Pinpoint the cell where the given text exists, returning its [X, Y] midpoint coordinate. 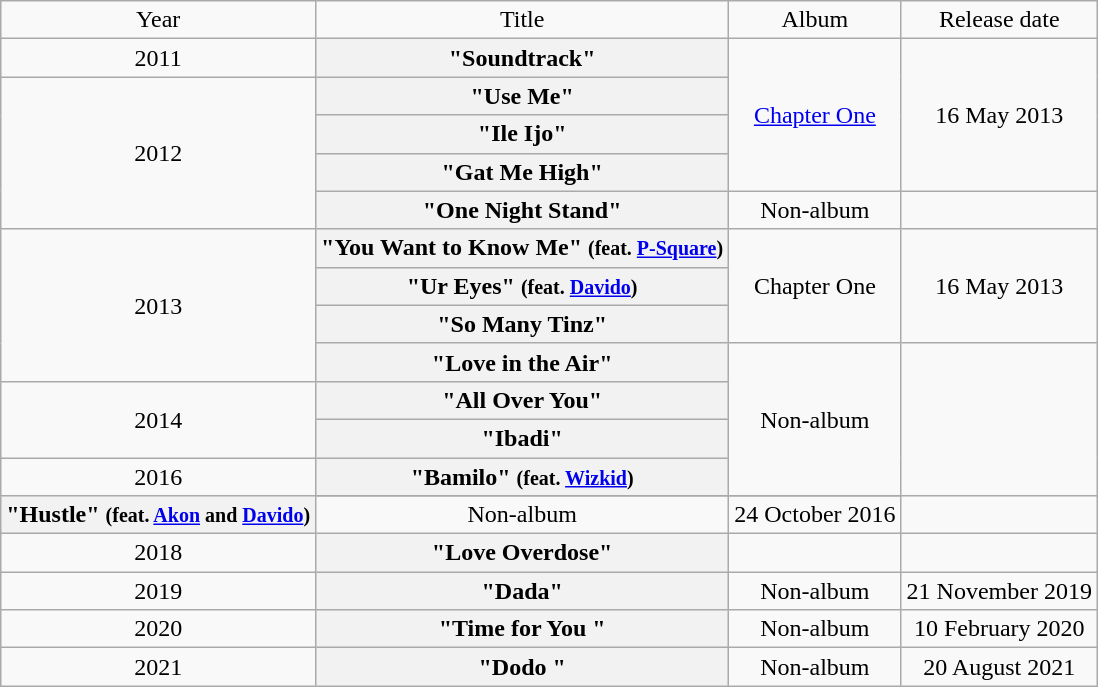
"Gat Me High" [522, 172]
2011 [158, 58]
21 November 2019 [999, 591]
"One Night Stand" [522, 210]
"Love Overdose" [522, 553]
"All Over You" [522, 400]
2019 [158, 591]
"Bamilo" (feat. Wizkid) [522, 477]
2013 [158, 305]
2014 [158, 419]
"Hustle" (feat. Akon and Davido) [158, 515]
"Use Me" [522, 96]
2021 [158, 667]
24 October 2016 [815, 515]
2020 [158, 629]
"You Want to Know Me" (feat. P-Square) [522, 248]
"Love in the Air" [522, 362]
Year [158, 20]
"Dodo " [522, 667]
2016 [158, 477]
Title [522, 20]
10 February 2020 [999, 629]
Album [815, 20]
2012 [158, 153]
"Dada" [522, 591]
Release date [999, 20]
"Time for You " [522, 629]
"Soundtrack" [522, 58]
"Ur Eyes" (feat. Davido) [522, 286]
"So Many Tinz" [522, 324]
"Ile Ijo" [522, 134]
"Ibadi" [522, 438]
2018 [158, 553]
20 August 2021 [999, 667]
